Pinpoint the cell where the given text exists, returning its [x, y] midpoint coordinate. 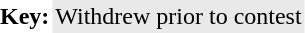
Withdrew prior to contest [178, 16]
